Determine the (x, y) coordinate at the center of the cell enclosing the given text.  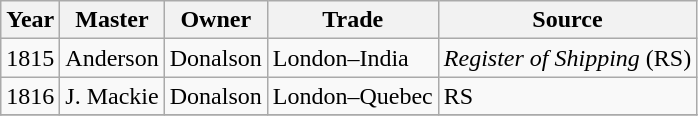
1816 (30, 96)
Source (567, 20)
Trade (352, 20)
Register of Shipping (RS) (567, 58)
Owner (216, 20)
Year (30, 20)
1815 (30, 58)
RS (567, 96)
London–India (352, 58)
London–Quebec (352, 96)
J. Mackie (112, 96)
Anderson (112, 58)
Master (112, 20)
